Capture the cell that displays the provided text and extract its [X, Y] central coordinate. 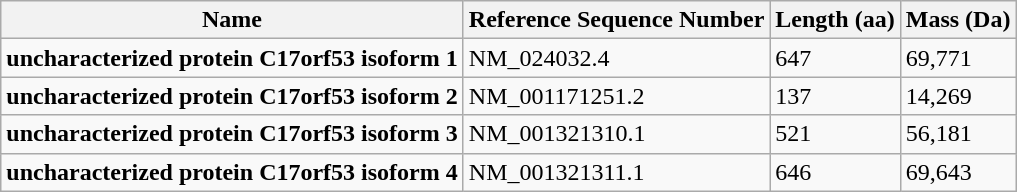
137 [835, 96]
647 [835, 58]
Name [232, 20]
646 [835, 172]
69,643 [958, 172]
Mass (Da) [958, 20]
Reference Sequence Number [616, 20]
uncharacterized protein C17orf53 isoform 4 [232, 172]
uncharacterized protein C17orf53 isoform 3 [232, 134]
uncharacterized protein C17orf53 isoform 1 [232, 58]
NM_001321310.1 [616, 134]
69,771 [958, 58]
NM_024032.4 [616, 58]
56,181 [958, 134]
NM_001321311.1 [616, 172]
Length (aa) [835, 20]
521 [835, 134]
14,269 [958, 96]
uncharacterized protein C17orf53 isoform 2 [232, 96]
NM_001171251.2 [616, 96]
